Return the (X, Y) coordinate for the center point of the cell that contains the specified text.  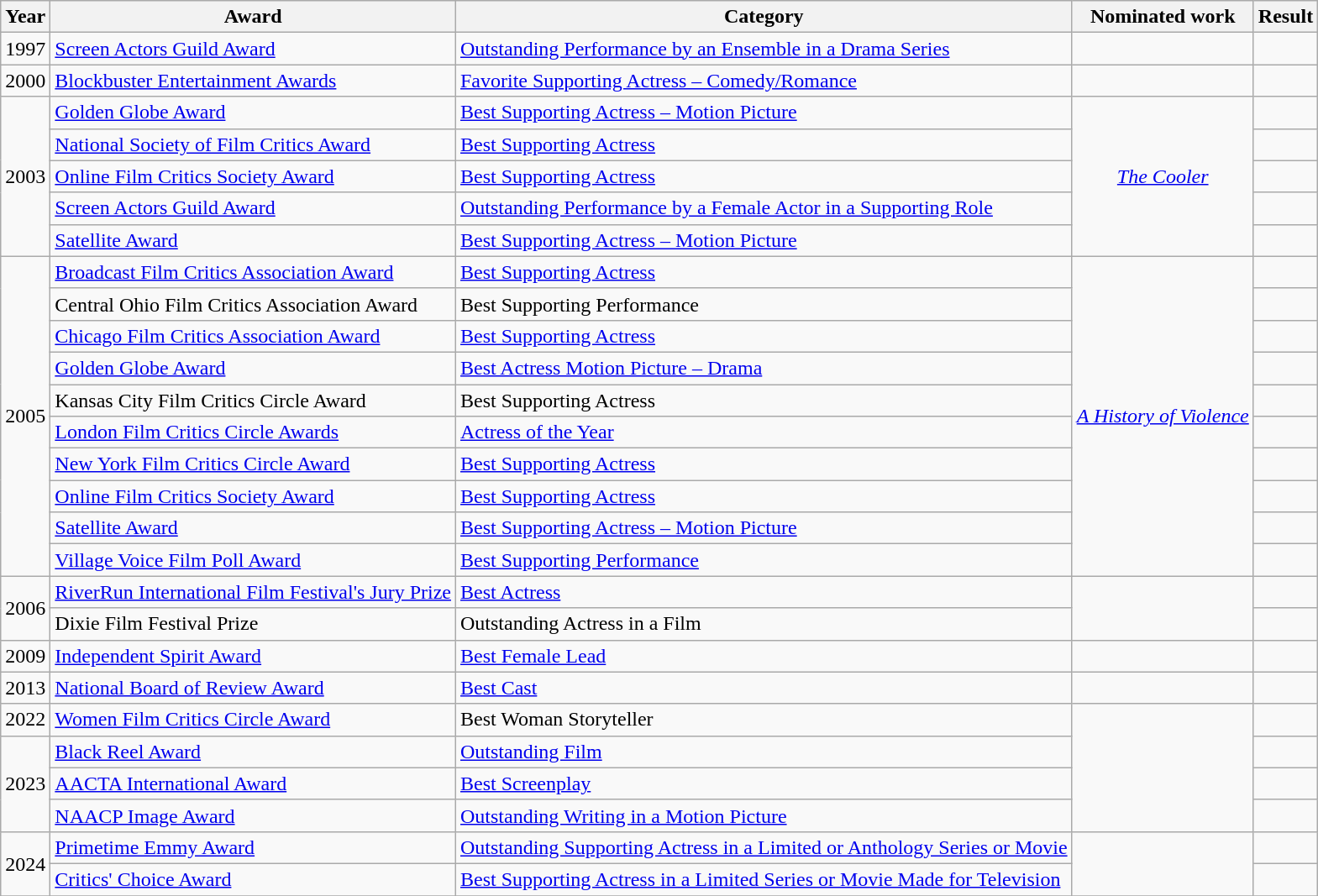
Blockbuster Entertainment Awards (254, 81)
2003 (25, 176)
London Film Critics Circle Awards (254, 432)
2013 (25, 688)
Best Cast (764, 688)
Award (254, 17)
Outstanding Performance by a Female Actor in a Supporting Role (764, 208)
National Society of Film Critics Award (254, 144)
2022 (25, 720)
Women Film Critics Circle Award (254, 720)
Broadcast Film Critics Association Award (254, 272)
Nominated work (1163, 17)
Best Female Lead (764, 656)
Kansas City Film Critics Circle Award (254, 401)
AACTA International Award (254, 783)
RiverRun International Film Festival's Jury Prize (254, 592)
2000 (25, 81)
Result (1285, 17)
Year (25, 17)
New York Film Critics Circle Award (254, 464)
2005 (25, 417)
2009 (25, 656)
Central Ohio Film Critics Association Award (254, 304)
Black Reel Award (254, 752)
A History of Violence (1163, 417)
Outstanding Film (764, 752)
Best Screenplay (764, 783)
Chicago Film Critics Association Award (254, 336)
1997 (25, 49)
2023 (25, 783)
Primetime Emmy Award (254, 847)
Best Actress (764, 592)
Critics' Choice Award (254, 879)
Outstanding Performance by an Ensemble in a Drama Series (764, 49)
Favorite Supporting Actress – Comedy/Romance (764, 81)
2006 (25, 608)
National Board of Review Award (254, 688)
Village Voice Film Poll Award (254, 560)
Outstanding Writing in a Motion Picture (764, 815)
The Cooler (1163, 176)
2024 (25, 863)
Outstanding Actress in a Film (764, 624)
Outstanding Supporting Actress in a Limited or Anthology Series or Movie (764, 847)
Independent Spirit Award (254, 656)
Dixie Film Festival Prize (254, 624)
Best Woman Storyteller (764, 720)
Actress of the Year (764, 432)
Best Supporting Actress in a Limited Series or Movie Made for Television (764, 879)
NAACP Image Award (254, 815)
Best Actress Motion Picture – Drama (764, 368)
Category (764, 17)
